From the cell containing the given text, extract its center point as [X, Y] coordinate. 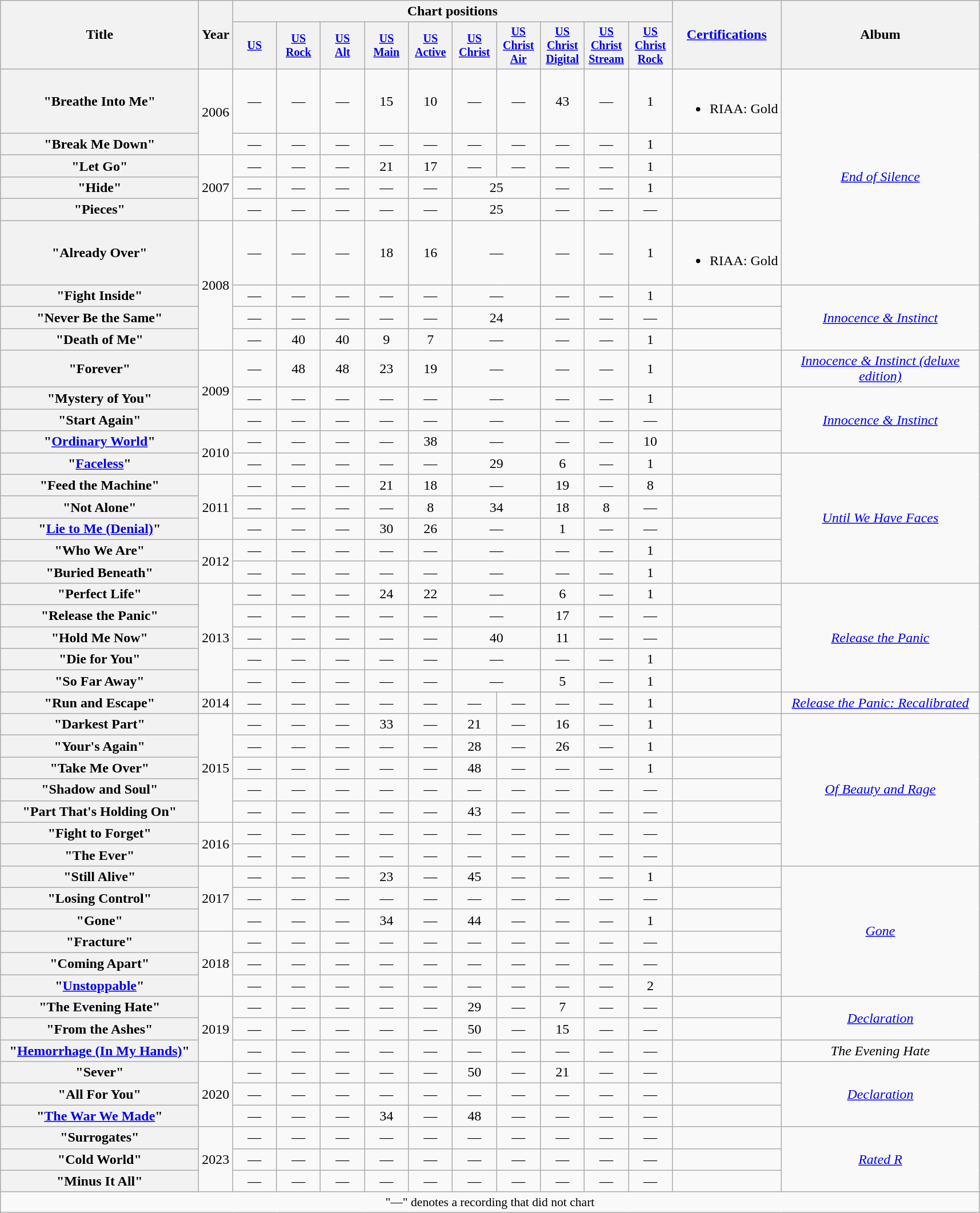
USChristDigital [562, 46]
"Your's Again" [99, 746]
"Sever" [99, 1072]
"Breathe Into Me" [99, 101]
Rated R [880, 1159]
USMain [386, 46]
"Hide" [99, 187]
"From the Ashes" [99, 1029]
"The Evening Hate" [99, 1007]
USActive [431, 46]
2020 [216, 1094]
"Pieces" [99, 210]
"Not Alone" [99, 507]
"Break Me Down" [99, 144]
2018 [216, 963]
USRock [298, 46]
"Ordinary World" [99, 442]
Of Beauty and Rage [880, 790]
"Start Again" [99, 420]
USChrist Air [519, 46]
28 [474, 746]
"—" denotes a recording that did not chart [490, 1202]
"Losing Control" [99, 898]
"Still Alive" [99, 876]
USAlt [343, 46]
2019 [216, 1029]
"Die for You" [99, 659]
"Feed the Machine" [99, 485]
22 [431, 594]
"Lie to Me (Denial)" [99, 529]
Chart positions [453, 11]
"Take Me Over" [99, 768]
End of Silence [880, 177]
USChrist [474, 46]
44 [474, 920]
"Coming Apart" [99, 964]
US [255, 46]
"Let Go" [99, 166]
"Fight to Forget" [99, 833]
"Mystery of You" [99, 398]
USChristRock [650, 46]
"Already Over" [99, 253]
2013 [216, 637]
Year [216, 35]
"Minus It All" [99, 1181]
"Hemorrhage (In My Hands)" [99, 1051]
"Buried Beneath" [99, 572]
2014 [216, 703]
"Fight Inside" [99, 296]
Release the Panic: Recalibrated [880, 703]
2007 [216, 187]
Title [99, 35]
11 [562, 638]
2009 [216, 391]
"Fracture" [99, 942]
Innocence & Instinct (deluxe edition) [880, 369]
"Darkest Part" [99, 724]
Release the Panic [880, 637]
2015 [216, 768]
"All For You" [99, 1094]
"So Far Away" [99, 681]
"Gone" [99, 920]
"Shadow and Soul" [99, 790]
2010 [216, 453]
"Surrogates" [99, 1138]
"Faceless" [99, 463]
The Evening Hate [880, 1051]
Until We Have Faces [880, 518]
2016 [216, 844]
2012 [216, 561]
33 [386, 724]
45 [474, 876]
38 [431, 442]
Gone [880, 931]
30 [386, 529]
USChristStream [607, 46]
Album [880, 35]
"Hold Me Now" [99, 638]
"Forever" [99, 369]
9 [386, 339]
2023 [216, 1159]
"Unstoppable" [99, 986]
"Perfect Life" [99, 594]
"The Ever" [99, 855]
Certifications [727, 35]
2011 [216, 507]
2006 [216, 112]
"Death of Me" [99, 339]
2017 [216, 898]
"Release the Panic" [99, 616]
"The War We Made" [99, 1116]
2 [650, 986]
"Cold World" [99, 1159]
"Part That's Holding On" [99, 811]
"Never Be the Same" [99, 318]
5 [562, 681]
2008 [216, 286]
"Run and Escape" [99, 703]
"Who We Are" [99, 550]
